Capture the cell that displays the provided text and extract its (X, Y) central coordinate. 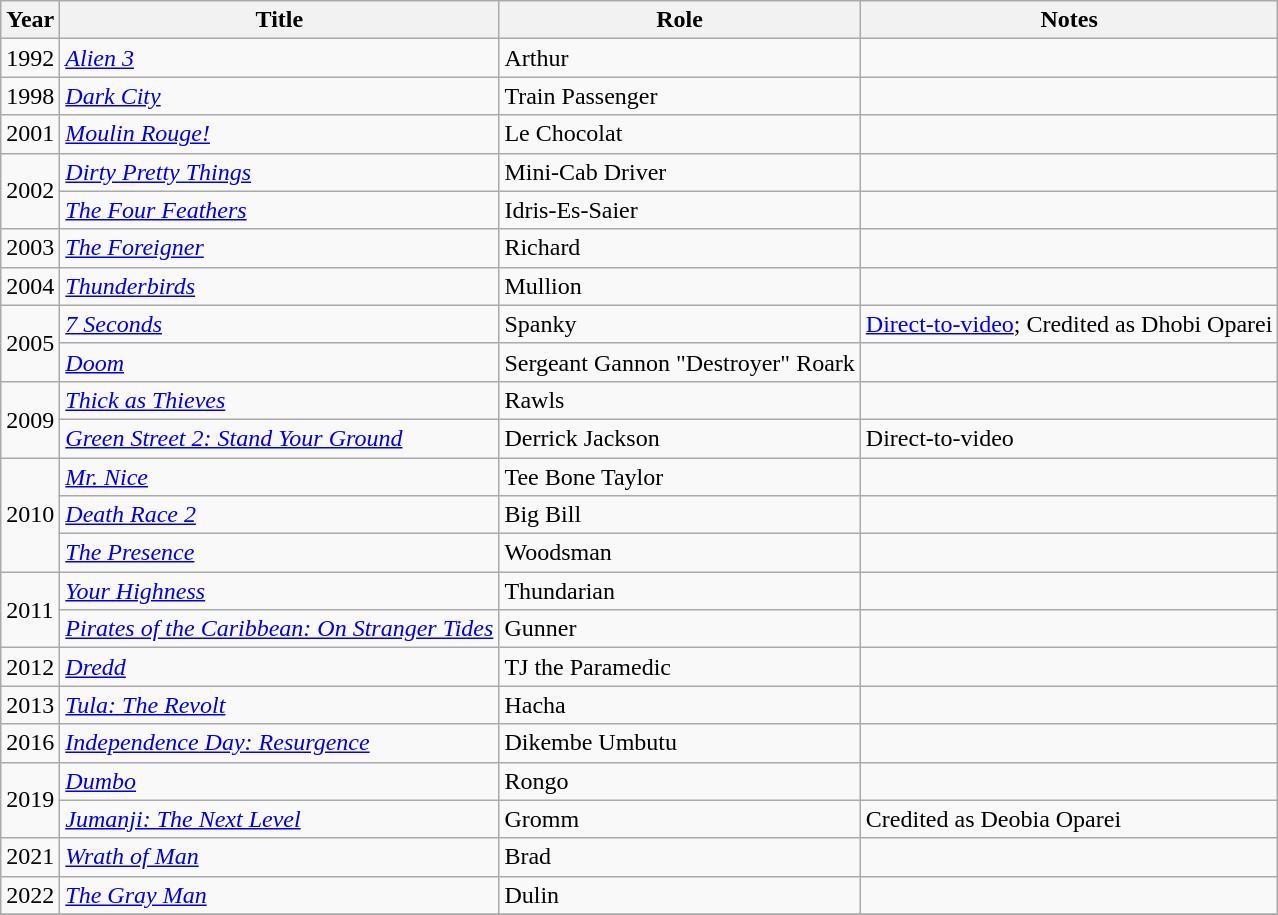
Tee Bone Taylor (680, 477)
Credited as Deobia Oparei (1069, 819)
Le Chocolat (680, 134)
Derrick Jackson (680, 438)
The Gray Man (280, 895)
Thick as Thieves (280, 400)
Big Bill (680, 515)
2022 (30, 895)
Dulin (680, 895)
Thundarian (680, 591)
Independence Day: Resurgence (280, 743)
2021 (30, 857)
Dark City (280, 96)
2009 (30, 419)
The Foreigner (280, 248)
Rawls (680, 400)
Idris-Es-Saier (680, 210)
Dumbo (280, 781)
2004 (30, 286)
1992 (30, 58)
Gunner (680, 629)
2019 (30, 800)
Richard (680, 248)
2003 (30, 248)
Notes (1069, 20)
Moulin Rouge! (280, 134)
TJ the Paramedic (680, 667)
Wrath of Man (280, 857)
Year (30, 20)
Doom (280, 362)
Green Street 2: Stand Your Ground (280, 438)
Train Passenger (680, 96)
1998 (30, 96)
Hacha (680, 705)
Dikembe Umbutu (680, 743)
Your Highness (280, 591)
Sergeant Gannon "Destroyer" Roark (680, 362)
Thunderbirds (280, 286)
2005 (30, 343)
Gromm (680, 819)
Dirty Pretty Things (280, 172)
Jumanji: The Next Level (280, 819)
2013 (30, 705)
Alien 3 (280, 58)
Direct-to-video; Credited as Dhobi Oparei (1069, 324)
Role (680, 20)
The Presence (280, 553)
Woodsman (680, 553)
Direct-to-video (1069, 438)
Rongo (680, 781)
Mini-Cab Driver (680, 172)
Brad (680, 857)
2002 (30, 191)
Arthur (680, 58)
Pirates of the Caribbean: On Stranger Tides (280, 629)
2001 (30, 134)
Spanky (680, 324)
7 Seconds (280, 324)
Title (280, 20)
2010 (30, 515)
Mr. Nice (280, 477)
Dredd (280, 667)
Tula: The Revolt (280, 705)
2011 (30, 610)
2016 (30, 743)
2012 (30, 667)
Mullion (680, 286)
Death Race 2 (280, 515)
The Four Feathers (280, 210)
